Determine the [x, y] coordinate at the center of the cell enclosing the given text.  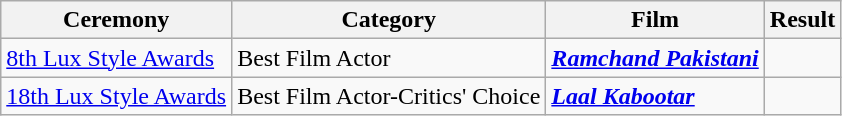
Best Film Actor-Critics' Choice [389, 96]
18th Lux Style Awards [116, 96]
Laal Kabootar [655, 96]
8th Lux Style Awards [116, 58]
Ramchand Pakistani [655, 58]
Best Film Actor [389, 58]
Result [802, 20]
Film [655, 20]
Ceremony [116, 20]
Category [389, 20]
